From the cell containing the given text, extract its center point as [X, Y] coordinate. 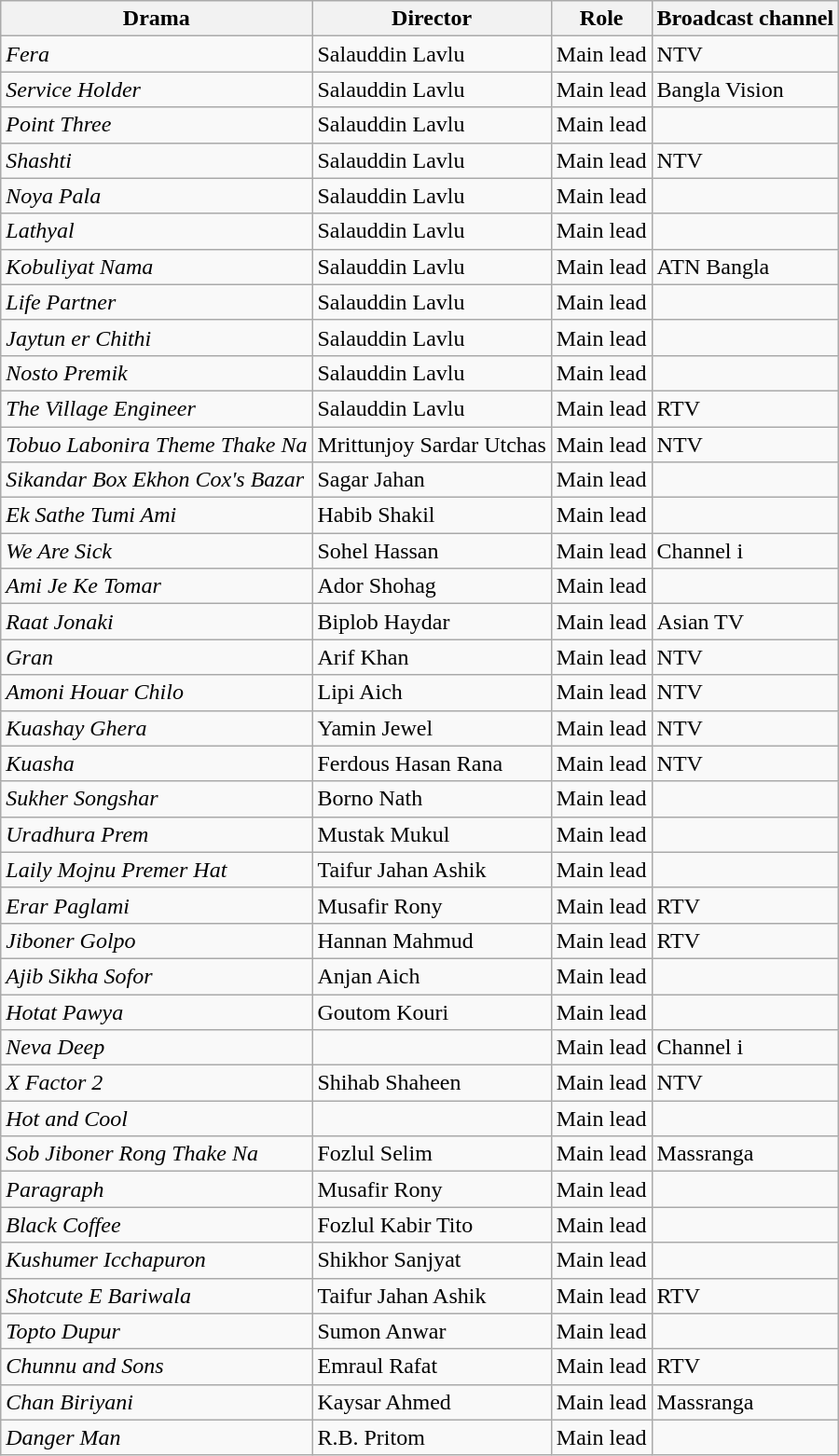
Broadcast channel [746, 19]
Drama [157, 19]
Neva Deep [157, 1048]
Danger Man [157, 1437]
Arif Khan [432, 657]
R.B. Pritom [432, 1437]
Nosto Premik [157, 373]
Hot and Cool [157, 1119]
Erar Paglami [157, 905]
Uradhura Prem [157, 834]
Sumon Anwar [432, 1331]
Black Coffee [157, 1225]
Shashti [157, 160]
Sikandar Box Ekhon Cox's Bazar [157, 480]
Fera [157, 54]
Hotat Pawya [157, 1011]
Goutom Kouri [432, 1011]
Tobuo Labonira Theme Thake Na [157, 445]
Sob Jiboner Rong Thake Na [157, 1154]
Ador Shohag [432, 586]
We Are Sick [157, 551]
Yamin Jewel [432, 728]
Kushumer Icchapuron [157, 1260]
Shikhor Sanjyat [432, 1260]
Fozlul Selim [432, 1154]
Habib Shakil [432, 515]
Jaytun er Chithi [157, 337]
Amoni Houar Chilo [157, 693]
Asian TV [746, 622]
Gran [157, 657]
Director [432, 19]
Kuasha [157, 763]
Ajib Sikha Sofor [157, 976]
Life Partner [157, 302]
Service Holder [157, 89]
Kuashay Ghera [157, 728]
Paragraph [157, 1189]
Topto Dupur [157, 1331]
Hannan Mahmud [432, 941]
Noya Pala [157, 196]
Lathyal [157, 231]
Chunnu and Sons [157, 1367]
Point Three [157, 125]
Mrittunjoy Sardar Utchas [432, 445]
The Village Engineer [157, 408]
Biplob Haydar [432, 622]
Ferdous Hasan Rana [432, 763]
Ami Je Ke Tomar [157, 586]
Emraul Rafat [432, 1367]
Fozlul Kabir Tito [432, 1225]
ATN Bangla [746, 267]
Jiboner Golpo [157, 941]
Sagar Jahan [432, 480]
Kobuliyat Nama [157, 267]
X Factor 2 [157, 1083]
Sukher Songshar [157, 799]
Mustak Mukul [432, 834]
Sohel Hassan [432, 551]
Raat Jonaki [157, 622]
Bangla Vision [746, 89]
Role [601, 19]
Ek Sathe Tumi Ami [157, 515]
Borno Nath [432, 799]
Kaysar Ahmed [432, 1402]
Laily Mojnu Premer Hat [157, 870]
Chan Biriyani [157, 1402]
Shihab Shaheen [432, 1083]
Anjan Aich [432, 976]
Lipi Aich [432, 693]
Shotcute E Bariwala [157, 1296]
